From the cell containing the given text, extract its center point as (x, y) coordinate. 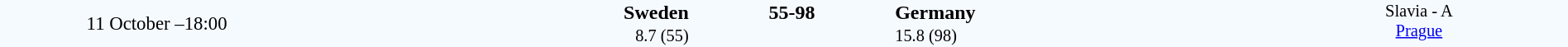
Germany (1082, 12)
15.8 (98) (1082, 36)
11 October –18:00 (157, 23)
Sweden (501, 12)
Slavia - A Prague (1419, 23)
8.7 (55) (501, 36)
55-98 (791, 12)
